Output the [X, Y] coordinate of the center of the cell containing the given text.  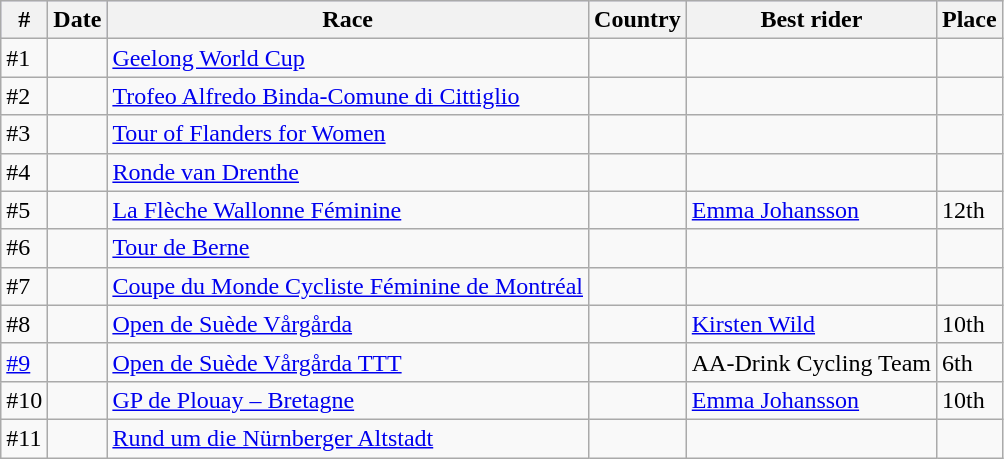
Open de Suède Vårgårda TTT [348, 362]
12th [969, 210]
Tour of Flanders for Women [348, 134]
#3 [24, 134]
Geelong World Cup [348, 58]
#5 [24, 210]
#4 [24, 172]
#11 [24, 438]
Tour de Berne [348, 248]
#1 [24, 58]
#9 [24, 362]
#6 [24, 248]
#7 [24, 286]
Place [969, 20]
Kirsten Wild [811, 324]
Open de Suède Vårgårda [348, 324]
#10 [24, 400]
#2 [24, 96]
Date [78, 20]
Country [638, 20]
AA-Drink Cycling Team [811, 362]
Rund um die Nürnberger Altstadt [348, 438]
Trofeo Alfredo Binda-Comune di Cittiglio [348, 96]
Race [348, 20]
Ronde van Drenthe [348, 172]
GP de Plouay – Bretagne [348, 400]
Best rider [811, 20]
La Flèche Wallonne Féminine [348, 210]
# [24, 20]
Coupe du Monde Cycliste Féminine de Montréal [348, 286]
#8 [24, 324]
6th [969, 362]
